Capture the cell that displays the provided text and extract its [X, Y] central coordinate. 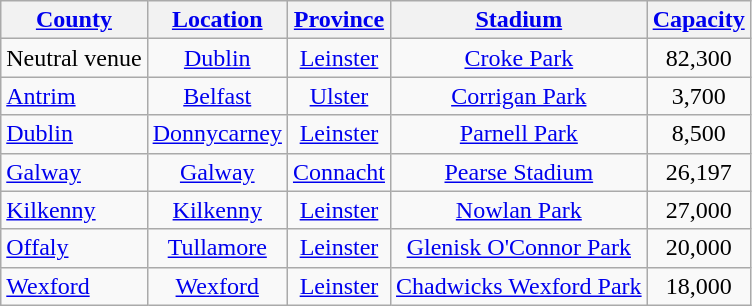
8,500 [698, 134]
3,700 [698, 96]
27,000 [698, 210]
Province [338, 20]
Nowlan Park [518, 210]
Antrim [74, 96]
Parnell Park [518, 134]
20,000 [698, 248]
Stadium [518, 20]
Location [217, 20]
Pearse Stadium [518, 172]
Glenisk O'Connor Park [518, 248]
82,300 [698, 58]
Offaly [74, 248]
Tullamore [217, 248]
Donnycarney [217, 134]
Chadwicks Wexford Park [518, 286]
26,197 [698, 172]
Ulster [338, 96]
Connacht [338, 172]
County [74, 20]
Neutral venue [74, 58]
Croke Park [518, 58]
Corrigan Park [518, 96]
Capacity [698, 20]
18,000 [698, 286]
Belfast [217, 96]
